Return the (x, y) coordinate for the center point of the cell that contains the specified text.  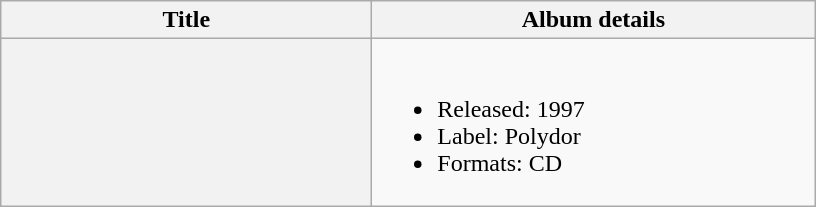
Album details (594, 20)
Released: 1997Label: PolydorFormats: CD (594, 122)
Title (186, 20)
